Find where the given text appears and provide that cell's center as (x, y) coordinate. 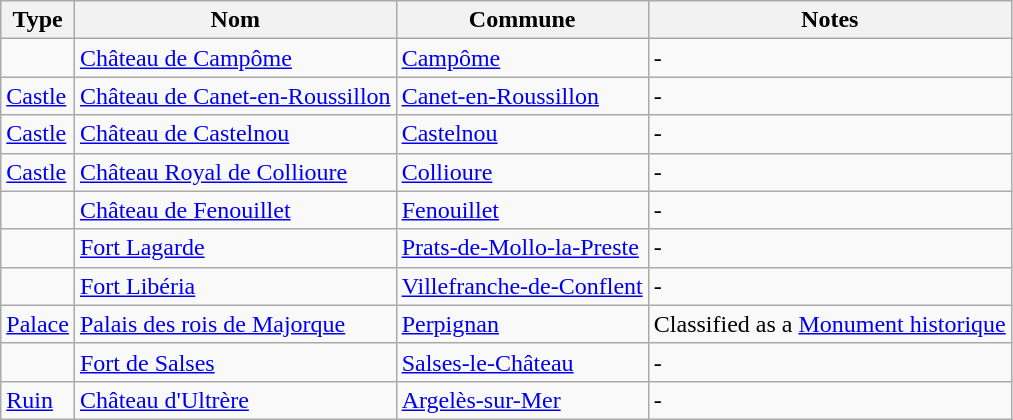
Canet-en-Roussillon (522, 96)
Palais des rois de Majorque (235, 324)
Château d'Ultrère (235, 400)
Salses-le-Château (522, 362)
Fort de Salses (235, 362)
Palace (38, 324)
Type (38, 20)
Villefranche-de-Conflent (522, 286)
Castelnou (522, 134)
Fenouillet (522, 210)
Classified as a Monument historique (830, 324)
Château Royal de Collioure (235, 172)
Perpignan (522, 324)
Fort Lagarde (235, 248)
Collioure (522, 172)
Nom (235, 20)
Ruin (38, 400)
Château de Canet-en-Roussillon (235, 96)
Prats-de-Mollo-la-Preste (522, 248)
Château de Fenouillet (235, 210)
Notes (830, 20)
Château de Campôme (235, 58)
Commune (522, 20)
Argelès-sur-Mer (522, 400)
Fort Libéria (235, 286)
Château de Castelnou (235, 134)
Campôme (522, 58)
